Output the (x, y) coordinate of the center of the cell containing the given text.  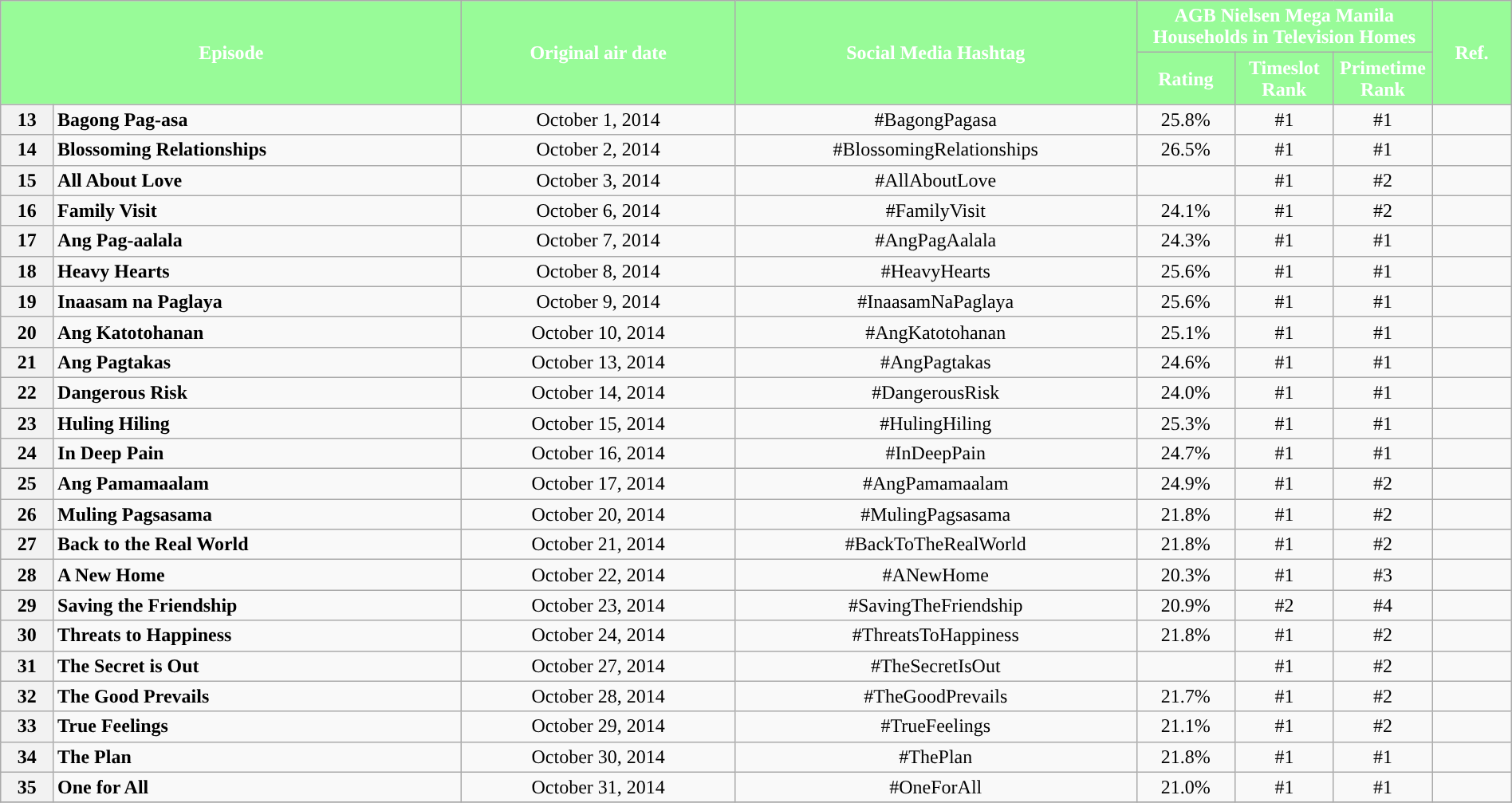
The Good Prevails (258, 696)
20.9% (1186, 605)
27 (27, 545)
Ang Pagtakas (258, 362)
#TheGoodPrevails (935, 696)
#AngKatotohanan (935, 332)
#OneForAll (935, 787)
October 13, 2014 (598, 362)
21.1% (1186, 726)
22 (27, 392)
#AngPagAalala (935, 241)
#SavingTheFriendship (935, 605)
#TrueFeelings (935, 726)
October 31, 2014 (598, 787)
October 15, 2014 (598, 423)
Ref. (1472, 53)
24.7% (1186, 454)
28 (27, 575)
24.0% (1186, 392)
32 (27, 696)
Back to the Real World (258, 545)
The Secret is Out (258, 666)
Saving the Friendship (258, 605)
#ThreatsToHappiness (935, 636)
#AngPamamaalam (935, 484)
Ang Pag-aalala (258, 241)
In Deep Pain (258, 454)
35 (27, 787)
#HulingHiling (935, 423)
A New Home (258, 575)
October 3, 2014 (598, 180)
October 10, 2014 (598, 332)
#TheSecretIsOut (935, 666)
26.5% (1186, 150)
25.8% (1186, 120)
October 30, 2014 (598, 757)
31 (27, 666)
Blossoming Relationships (258, 150)
#HeavyHearts (935, 271)
20 (27, 332)
Rating (1186, 78)
34 (27, 757)
18 (27, 271)
#4 (1383, 605)
Episode (231, 53)
21.0% (1186, 787)
25 (27, 484)
AGB Nielsen Mega Manila Households in Television Homes (1284, 27)
24.9% (1186, 484)
October 24, 2014 (598, 636)
Muling Pagsasama (258, 514)
24 (27, 454)
Social Media Hashtag (935, 53)
#MulingPagsasama (935, 514)
One for All (258, 787)
25.1% (1186, 332)
October 14, 2014 (598, 392)
19 (27, 301)
24.3% (1186, 241)
30 (27, 636)
33 (27, 726)
25.3% (1186, 423)
29 (27, 605)
October 27, 2014 (598, 666)
17 (27, 241)
October 8, 2014 (598, 271)
23 (27, 423)
October 21, 2014 (598, 545)
21.7% (1186, 696)
All About Love (258, 180)
Family Visit (258, 211)
#3 (1383, 575)
October 22, 2014 (598, 575)
#ThePlan (935, 757)
24.1% (1186, 211)
True Feelings (258, 726)
Ang Katotohanan (258, 332)
15 (27, 180)
Huling Hiling (258, 423)
Bagong Pag-asa (258, 120)
October 6, 2014 (598, 211)
Primetime Rank (1383, 78)
October 2, 2014 (598, 150)
21 (27, 362)
October 23, 2014 (598, 605)
#AllAboutLove (935, 180)
14 (27, 150)
20.3% (1186, 575)
26 (27, 514)
Original air date (598, 53)
#BlossomingRelationships (935, 150)
October 1, 2014 (598, 120)
#FamilyVisit (935, 211)
#InDeepPain (935, 454)
October 28, 2014 (598, 696)
13 (27, 120)
#InaasamNaPaglaya (935, 301)
#ANewHome (935, 575)
October 29, 2014 (598, 726)
Ang Pamamaalam (258, 484)
Inaasam na Paglaya (258, 301)
24.6% (1186, 362)
October 7, 2014 (598, 241)
October 16, 2014 (598, 454)
October 17, 2014 (598, 484)
#DangerousRisk (935, 392)
Timeslot Rank (1285, 78)
#BagongPagasa (935, 120)
16 (27, 211)
#AngPagtakas (935, 362)
October 9, 2014 (598, 301)
October 20, 2014 (598, 514)
Dangerous Risk (258, 392)
Heavy Hearts (258, 271)
Threats to Happiness (258, 636)
The Plan (258, 757)
#BackToTheRealWorld (935, 545)
